Pinpoint the cell where the given text exists, returning its (X, Y) midpoint coordinate. 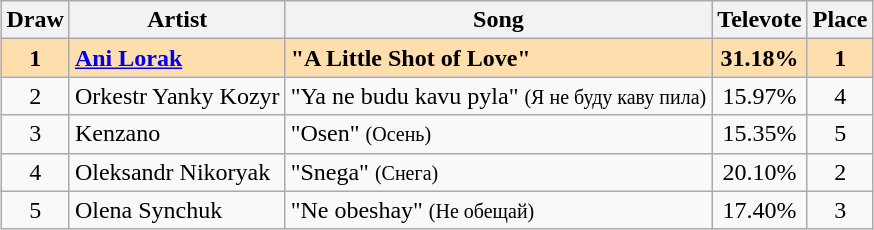
Place (840, 20)
Draw (35, 20)
31.18% (760, 58)
Artist (177, 20)
Oleksandr Nikoryak (177, 172)
"Osen" (Осень) (498, 134)
17.40% (760, 210)
"Ya ne budu kavu pyla" (Я не буду каву пила) (498, 96)
"Snega" (Снега) (498, 172)
Orkestr Yanky Kozyr (177, 96)
15.35% (760, 134)
Song (498, 20)
Ani Lorak (177, 58)
Kenzano (177, 134)
Olena Synchuk (177, 210)
"A Little Shot of Love" (498, 58)
"Ne obeshay" (Не обещай) (498, 210)
Televote (760, 20)
15.97% (760, 96)
20.10% (760, 172)
